Return (x, y) of the center of cell containing provided text 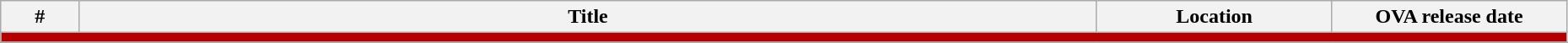
Location (1214, 17)
# (40, 17)
Title (589, 17)
OVA release date (1449, 17)
